Scan for the cell matching the given text and deliver its (X, Y) coordinate at center. 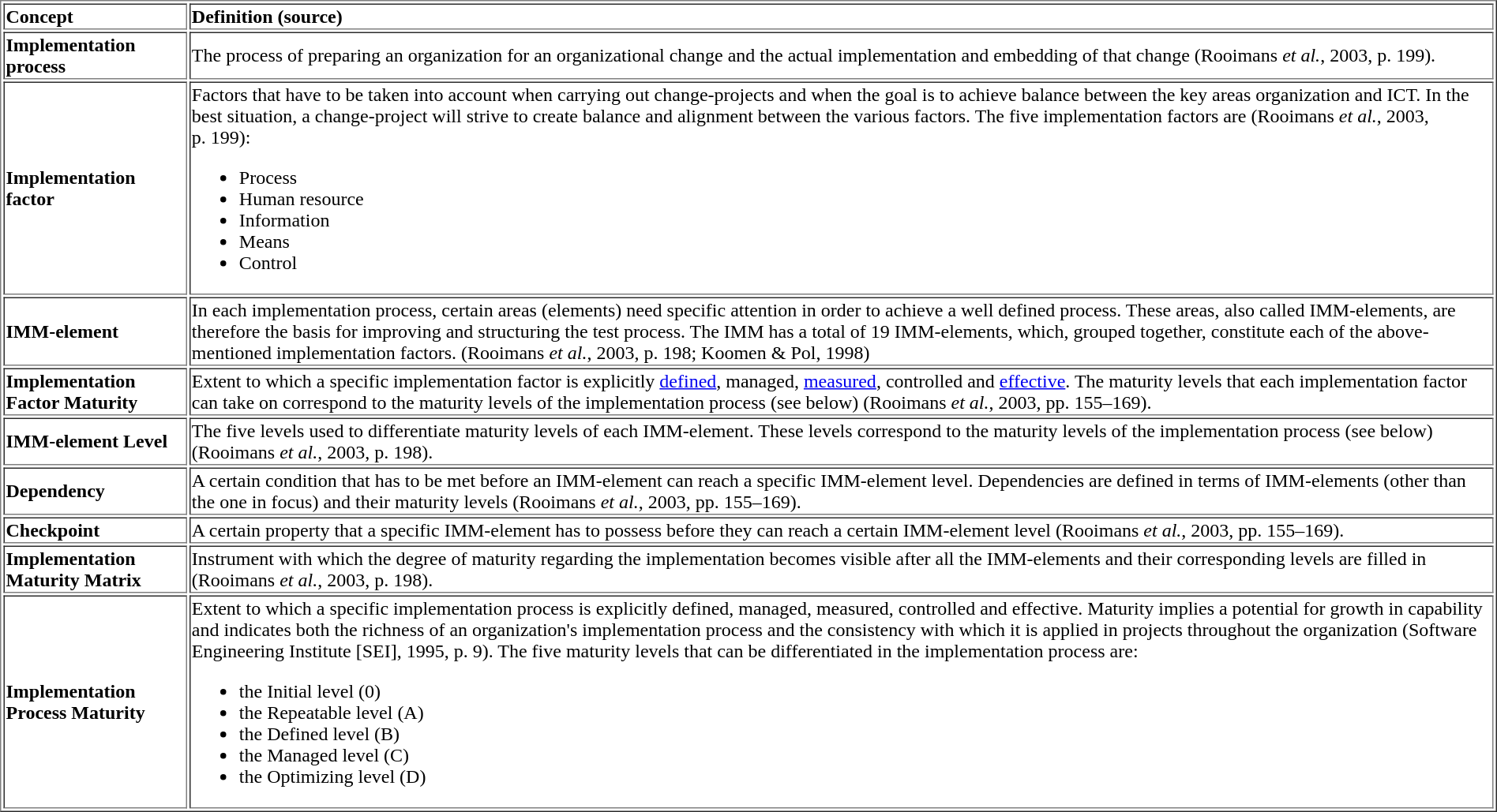
Definition (source) (842, 16)
IMM-element (95, 331)
Implementation process (95, 55)
A certain property that a specific IMM-element has to possess before they can reach a certain IMM-element level (Rooimans et al., 2003, pp. 155–169). (842, 530)
Implementation Factor Maturity (95, 391)
Implementation Maturity Matrix (95, 570)
Implementation factor (95, 189)
Concept (95, 16)
Dependency (95, 491)
Implementation Process Maturity (95, 702)
Checkpoint (95, 530)
IMM-element Level (95, 442)
